Scan for the cell matching the given text and deliver its (x, y) coordinate at center. 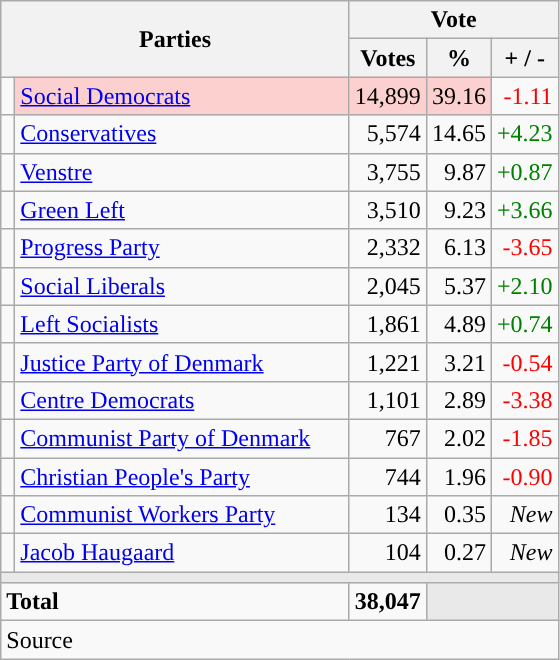
Conservatives (182, 134)
14.65 (458, 134)
Votes (388, 58)
Christian People's Party (182, 477)
Source (280, 640)
3,510 (388, 210)
6.13 (458, 248)
-3.65 (524, 248)
3.21 (458, 362)
Left Socialists (182, 324)
Vote (454, 20)
Communist Party of Denmark (182, 438)
9.23 (458, 210)
2,045 (388, 286)
744 (388, 477)
14,899 (388, 96)
-0.54 (524, 362)
Total (176, 602)
+4.23 (524, 134)
Social Democrats (182, 96)
Progress Party (182, 248)
+ / - (524, 58)
0.27 (458, 553)
9.87 (458, 172)
Justice Party of Denmark (182, 362)
1.96 (458, 477)
4.89 (458, 324)
-1.11 (524, 96)
+0.87 (524, 172)
39.16 (458, 96)
1,861 (388, 324)
+3.66 (524, 210)
3,755 (388, 172)
Parties (176, 39)
2.89 (458, 400)
2.02 (458, 438)
1,101 (388, 400)
0.35 (458, 515)
-1.85 (524, 438)
767 (388, 438)
+2.10 (524, 286)
38,047 (388, 602)
Social Liberals (182, 286)
-0.90 (524, 477)
1,221 (388, 362)
Centre Democrats (182, 400)
104 (388, 553)
Venstre (182, 172)
5,574 (388, 134)
2,332 (388, 248)
5.37 (458, 286)
Green Left (182, 210)
-3.38 (524, 400)
+0.74 (524, 324)
134 (388, 515)
% (458, 58)
Communist Workers Party (182, 515)
Jacob Haugaard (182, 553)
